From the cell containing the given text, extract its center point as (X, Y) coordinate. 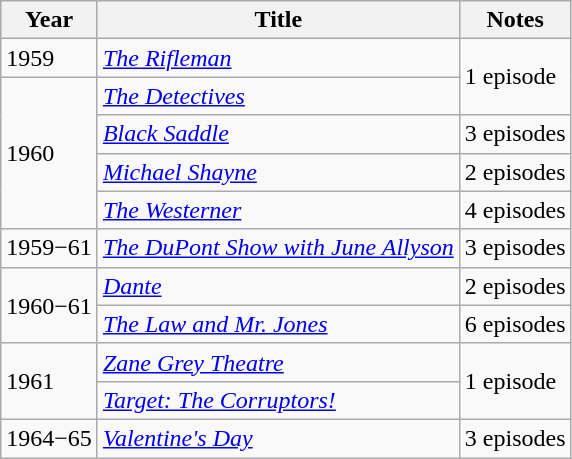
1959−61 (50, 248)
Notes (515, 20)
1961 (50, 381)
Zane Grey Theatre (278, 362)
1959 (50, 58)
The DuPont Show with June Allyson (278, 248)
4 episodes (515, 210)
6 episodes (515, 324)
1960−61 (50, 305)
The Rifleman (278, 58)
Black Saddle (278, 134)
The Law and Mr. Jones (278, 324)
The Detectives (278, 96)
Michael Shayne (278, 172)
Year (50, 20)
Title (278, 20)
The Westerner (278, 210)
1960 (50, 153)
Dante (278, 286)
Target: The Corruptors! (278, 400)
Valentine's Day (278, 438)
1964−65 (50, 438)
